Return [X, Y] of the center of cell containing provided text 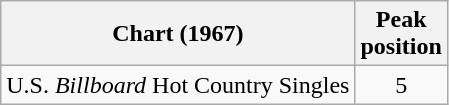
5 [401, 85]
Chart (1967) [178, 34]
Peakposition [401, 34]
U.S. Billboard Hot Country Singles [178, 85]
